Detect which cell encompasses the target text, then output its [x, y] center coordinate. 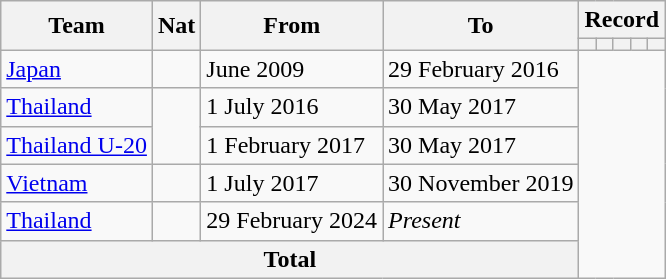
1 July 2017 [292, 183]
Nat [176, 26]
1 July 2016 [292, 107]
Japan [77, 69]
Thailand U-20 [77, 145]
From [292, 26]
30 November 2019 [481, 183]
Record [622, 20]
29 February 2016 [481, 69]
Total [290, 259]
29 February 2024 [292, 221]
To [481, 26]
Present [481, 221]
Vietnam [77, 183]
June 2009 [292, 69]
1 February 2017 [292, 145]
Team [77, 26]
